Locate the cell with the specified text and output its (x, y) center coordinate. 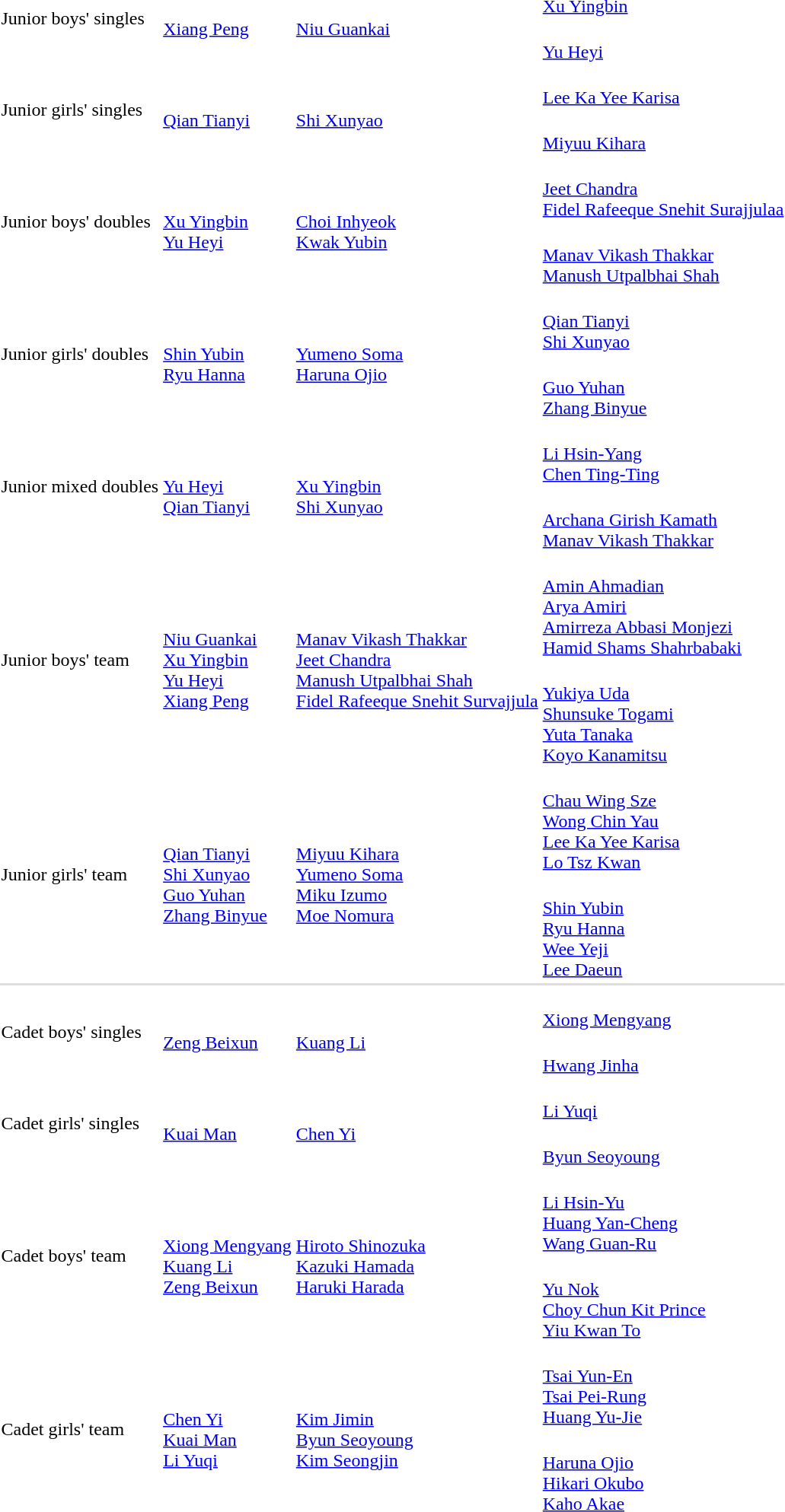
Qian TianyiShi XunyaoGuo YuhanZhang Binyue (228, 875)
Guo YuhanZhang Binyue (663, 387)
Li Yuqi (663, 1100)
Zeng Beixun (228, 1032)
Yu NokChoy Chun Kit PrinceYiu Kwan To (663, 1300)
Junior girls' singles (80, 110)
Byun Seoyoung (663, 1146)
Cadet girls' singles (80, 1123)
Kuai Man (228, 1123)
Choi InhyeokKwak Yubin (417, 222)
Xu YingbinShi Xunyao (417, 487)
Xiong MengyangKuang LiZeng Beixun (228, 1256)
Shi Xunyao (417, 110)
Junior girls' team (80, 875)
Miyuu KiharaYumeno SomaMiku IzumoMoe Nomura (417, 875)
Li Hsin-YuHuang Yan-ChengWang Guan-Ru (663, 1213)
Xiong Mengyang (663, 1009)
Junior boys' doubles (80, 222)
Archana Girish KamathManav Vikash Thakkar (663, 520)
Junior mixed doubles (80, 487)
Shin YubinRyu HannaWee YejiLee Daeun (663, 928)
Manav Vikash ThakkarJeet ChandraManush Utpalbhai ShahFidel Rafeeque Snehit Survajjula (417, 661)
Shin YubinRyu Hanna (228, 355)
Xu YingbinYu Heyi (228, 222)
Amin AhmadianArya AmiriAmirreza Abbasi MonjeziHamid Shams Shahrbabaki (663, 606)
Yumeno SomaHaruna Ojio (417, 355)
Junior girls' doubles (80, 355)
Chen Yi (417, 1123)
Miyuu Kihara (663, 132)
Yukiya UdaShunsuke TogamiYuta TanakaKoyo Kanamitsu (663, 714)
Hiroto ShinozukaKazuki HamadaHaruki Harada (417, 1256)
Manav Vikash ThakkarManush Utpalbhai Shah (663, 255)
Lee Ka Yee Karisa (663, 87)
Jeet ChandraFidel Rafeeque Snehit Surajjulaa (663, 189)
Junior boys' team (80, 661)
Hwang Jinha (663, 1055)
Chau Wing SzeWong Chin YauLee Ka Yee KarisaLo Tsz Kwan (663, 821)
Tsai Yun-En Tsai Pei-RungHuang Yu-Jie (663, 1386)
Qian Tianyi (228, 110)
Kuang Li (417, 1032)
Niu GuankaiXu YingbinYu HeyiXiang Peng (228, 661)
Li Hsin-YangChen Ting-Ting (663, 454)
Cadet boys' team (80, 1256)
Qian TianyiShi Xunyao (663, 321)
Cadet boys' singles (80, 1032)
Yu HeyiQian Tianyi (228, 487)
Yu Heyi (663, 41)
